Provide the (x, y) coordinate of the cell's center where the given text is located.  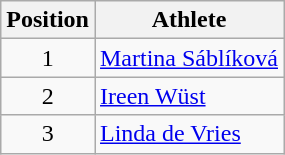
Athlete (188, 20)
1 (48, 58)
Ireen Wüst (188, 96)
2 (48, 96)
Position (48, 20)
Martina Sáblíková (188, 58)
Linda de Vries (188, 134)
3 (48, 134)
